Identify which cell holds the provided text, then report its [x, y] central coordinate. 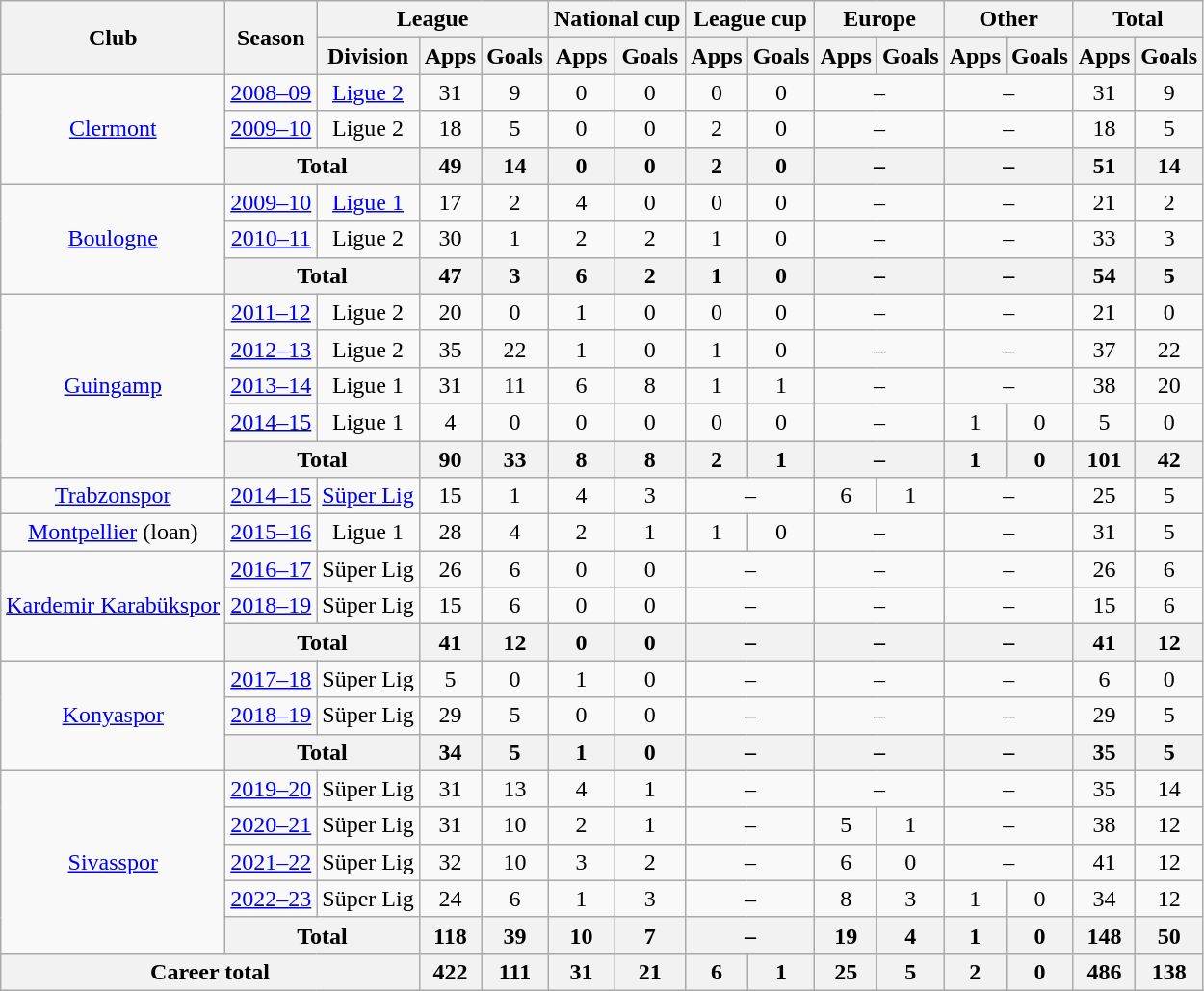
Career total [210, 972]
50 [1169, 935]
Clermont [114, 129]
2008–09 [272, 92]
2019–20 [272, 789]
2020–21 [272, 825]
Europe [879, 19]
2011–12 [272, 312]
League cup [750, 19]
54 [1104, 275]
47 [450, 275]
28 [450, 533]
17 [450, 202]
Trabzonspor [114, 496]
Kardemir Karabükspor [114, 606]
138 [1169, 972]
2012–13 [272, 349]
Boulogne [114, 239]
11 [515, 385]
Other [1008, 19]
19 [846, 935]
2015–16 [272, 533]
148 [1104, 935]
30 [450, 239]
Season [272, 38]
Montpellier (loan) [114, 533]
486 [1104, 972]
111 [515, 972]
101 [1104, 459]
42 [1169, 459]
Sivasspor [114, 862]
422 [450, 972]
2022–23 [272, 899]
2013–14 [272, 385]
51 [1104, 166]
2017–18 [272, 679]
24 [450, 899]
National cup [616, 19]
2010–11 [272, 239]
37 [1104, 349]
7 [650, 935]
90 [450, 459]
2016–17 [272, 569]
Division [368, 56]
49 [450, 166]
13 [515, 789]
Club [114, 38]
League [433, 19]
2021–22 [272, 862]
Konyaspor [114, 716]
Guingamp [114, 385]
118 [450, 935]
32 [450, 862]
39 [515, 935]
